Identify which cell holds the provided text, then report its [X, Y] central coordinate. 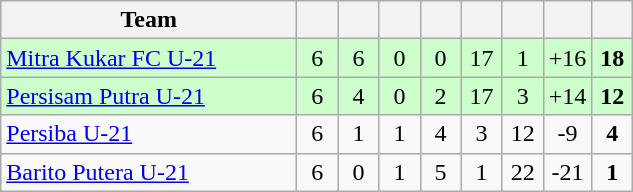
+16 [568, 58]
22 [522, 172]
5 [440, 172]
2 [440, 96]
-21 [568, 172]
Persiba U-21 [149, 134]
18 [612, 58]
Barito Putera U-21 [149, 172]
Team [149, 20]
Persisam Putra U-21 [149, 96]
-9 [568, 134]
Mitra Kukar FC U-21 [149, 58]
+14 [568, 96]
